From the cell containing the given text, extract its center point as (x, y) coordinate. 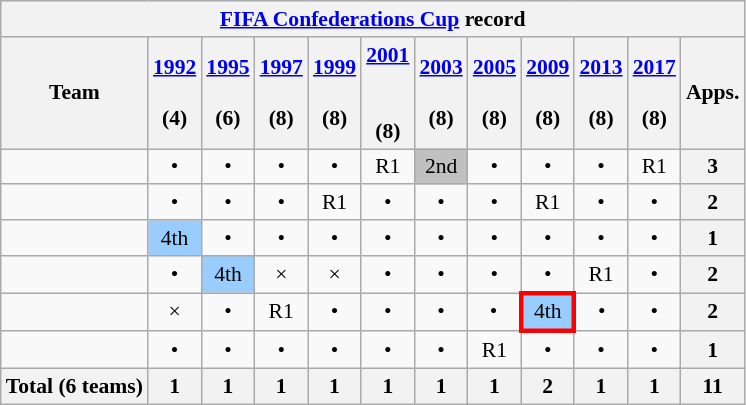
2017(8) (654, 93)
11 (713, 387)
Apps. (713, 93)
Total (6 teams) (74, 387)
Team (74, 93)
1995(6) (228, 93)
2013(8) (600, 93)
FIFA Confederations Cup record (373, 19)
2005(8) (494, 93)
3 (713, 167)
1992(4) (174, 93)
1997(8) (282, 93)
2nd (440, 167)
1999(8) (334, 93)
2009(8) (548, 93)
2003(8) (440, 93)
2001(8) (388, 93)
